Search for the cell housing the specified text and yield its [x, y] center coordinate. 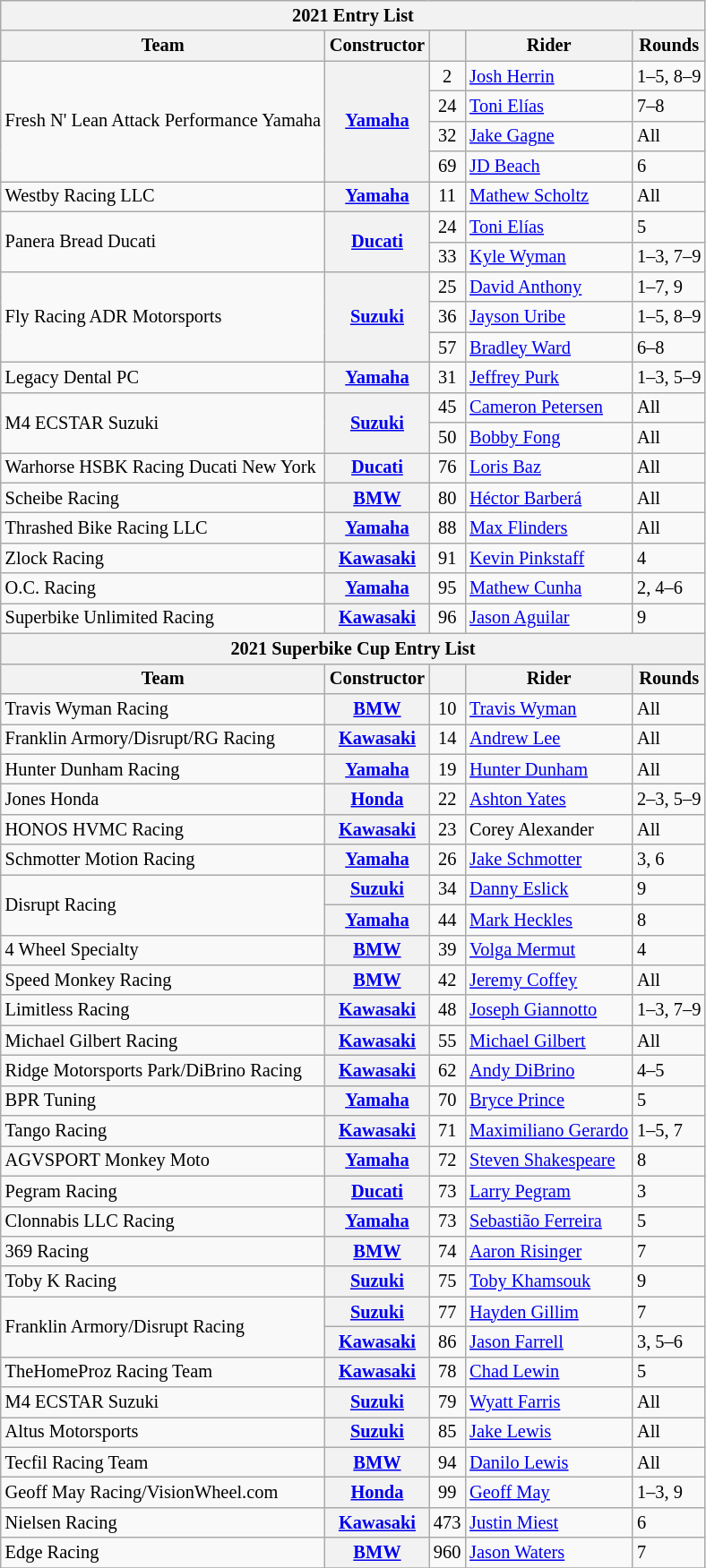
Mathew Cunha [548, 588]
4 Wheel Specialty [163, 950]
Mark Heckles [548, 920]
Toby Khamsouk [548, 1281]
David Anthony [548, 287]
Franklin Armory/Disrupt Racing [163, 1327]
Schmotter Motion Racing [163, 860]
14 [447, 739]
Scheibe Racing [163, 498]
Michael Gilbert Racing [163, 1041]
Justin Miest [548, 1522]
Disrupt Racing [163, 904]
10 [447, 708]
Kevin Pinkstaff [548, 558]
Warhorse HSBK Racing Ducati New York [163, 467]
Westby Racing LLC [163, 196]
2021 Superbike Cup Entry List [353, 648]
Fresh N' Lean Attack Performance Yamaha [163, 122]
AGVSPORT Monkey Moto [163, 1161]
Jeremy Coffey [548, 980]
71 [447, 1131]
Chad Lewin [548, 1372]
Geoff May [548, 1493]
Jason Aguilar [548, 618]
Tango Racing [163, 1131]
Superbike Unlimited Racing [163, 618]
Jake Lewis [548, 1432]
HONOS HVMC Racing [163, 829]
3, 6 [668, 860]
3 [668, 1191]
6–8 [668, 347]
48 [447, 1010]
Limitless Racing [163, 1010]
1–3, 5–9 [668, 377]
3, 5–6 [668, 1341]
31 [447, 377]
2021 Entry List [353, 15]
1–7, 9 [668, 287]
Fly Racing ADR Motorsports [163, 317]
Altus Motorsports [163, 1432]
Clonnabis LLC Racing [163, 1221]
Bryce Prince [548, 1101]
Jake Gagne [548, 136]
2–3, 5–9 [668, 799]
36 [447, 317]
Michael Gilbert [548, 1041]
2, 4–6 [668, 588]
Larry Pegram [548, 1191]
80 [447, 498]
Volga Mermut [548, 950]
Andrew Lee [548, 739]
39 [447, 950]
Sebastião Ferreira [548, 1221]
69 [447, 167]
42 [447, 980]
76 [447, 467]
55 [447, 1041]
Nielsen Racing [163, 1522]
86 [447, 1341]
77 [447, 1312]
Wyatt Farris [548, 1402]
Jason Waters [548, 1553]
62 [447, 1070]
O.C. Racing [163, 588]
Ashton Yates [548, 799]
75 [447, 1281]
Speed Monkey Racing [163, 980]
2 [447, 76]
74 [447, 1251]
25 [447, 287]
Steven Shakespeare [548, 1161]
Héctor Barberá [548, 498]
4–5 [668, 1070]
Kyle Wyman [548, 257]
Maximiliano Gerardo [548, 1131]
Bobby Fong [548, 438]
Cameron Petersen [548, 407]
94 [447, 1462]
78 [447, 1372]
Travis Wyman [548, 708]
Tecfil Racing Team [163, 1462]
Geoff May Racing/VisionWheel.com [163, 1493]
Hunter Dunham [548, 769]
Jake Schmotter [548, 860]
1–3, 9 [668, 1493]
TheHomeProz Racing Team [163, 1372]
33 [447, 257]
85 [447, 1432]
960 [447, 1553]
Corey Alexander [548, 829]
91 [447, 558]
Travis Wyman Racing [163, 708]
Legacy Dental PC [163, 377]
Jeffrey Purk [548, 377]
34 [447, 889]
Danilo Lewis [548, 1462]
473 [447, 1522]
45 [447, 407]
44 [447, 920]
99 [447, 1493]
Max Flinders [548, 527]
26 [447, 860]
23 [447, 829]
72 [447, 1161]
1–5, 7 [668, 1131]
Hunter Dunham Racing [163, 769]
Loris Baz [548, 467]
JD Beach [548, 167]
Jones Honda [163, 799]
88 [447, 527]
Joseph Giannotto [548, 1010]
95 [447, 588]
Thrashed Bike Racing LLC [163, 527]
Pegram Racing [163, 1191]
96 [447, 618]
Franklin Armory/Disrupt/RG Racing [163, 739]
57 [447, 347]
11 [447, 196]
70 [447, 1101]
19 [447, 769]
Toby K Racing [163, 1281]
Ridge Motorsports Park/DiBrino Racing [163, 1070]
Aaron Risinger [548, 1251]
7–8 [668, 106]
369 Racing [163, 1251]
Bradley Ward [548, 347]
32 [447, 136]
Jason Farrell [548, 1341]
Josh Herrin [548, 76]
22 [447, 799]
Mathew Scholtz [548, 196]
Zlock Racing [163, 558]
Hayden Gillim [548, 1312]
Andy DiBrino [548, 1070]
79 [447, 1402]
50 [447, 438]
Panera Bread Ducati [163, 242]
Jayson Uribe [548, 317]
Edge Racing [163, 1553]
Danny Eslick [548, 889]
BPR Tuning [163, 1101]
